Detect which cell encompasses the target text, then output its [x, y] center coordinate. 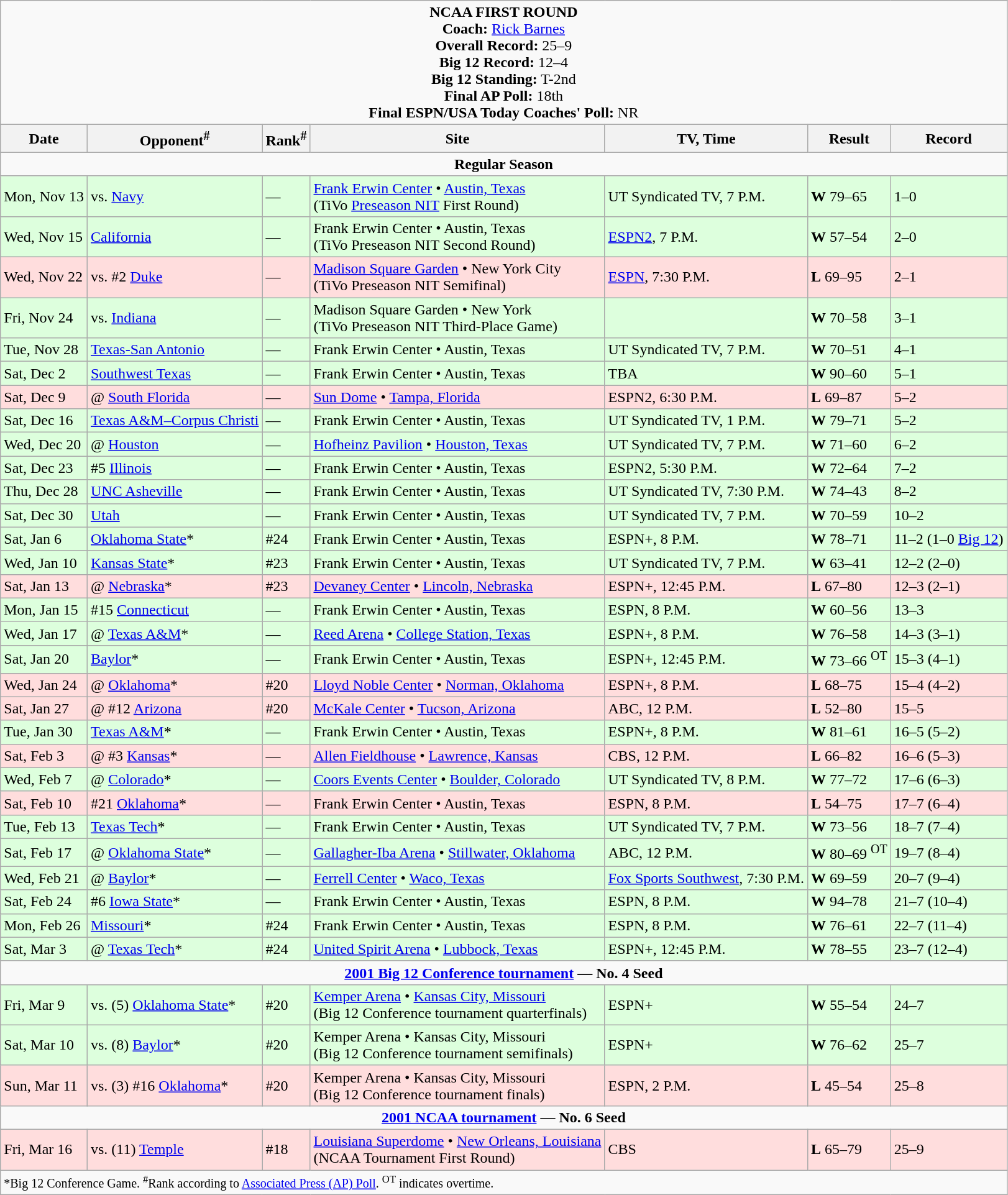
vs. (8) Baylor* [174, 1045]
Fri, Nov 24 [44, 318]
W 55–54 [849, 1004]
Oklahoma State* [174, 539]
UT Syndicated TV, 1 P.M. [706, 421]
Louisiana Superdome • New Orleans, Louisiana(NCAA Tournament First Round) [457, 1150]
W 63–41 [849, 562]
25–8 [948, 1085]
Sat, Mar 3 [44, 949]
W 79–71 [849, 421]
24–7 [948, 1004]
W 74–43 [849, 492]
Wed, Nov 22 [44, 277]
L 67–80 [849, 586]
Ferrell Center • Waco, Texas [457, 878]
L 68–75 [849, 685]
Regular Season [503, 164]
W 79–65 [849, 196]
Sat, Dec 23 [44, 468]
L 54–75 [849, 803]
Opponent# [174, 139]
Madison Square Garden • New York City(TiVo Preseason NIT Semifinal) [457, 277]
vs. Navy [174, 196]
L 66–82 [849, 756]
Sat, Feb 17 [44, 853]
10–2 [948, 515]
TBA [706, 373]
Wed, Jan 24 [44, 685]
14–3 (3–1) [948, 633]
W 69–59 [849, 878]
vs. (5) Oklahoma State* [174, 1004]
Texas-San Antonio [174, 350]
ESPN, 2 P.M. [706, 1085]
W 90–60 [849, 373]
17–7 (6–4) [948, 803]
W 71–60 [849, 444]
Sat, Jan 27 [44, 708]
L 52–80 [849, 708]
17–6 (6–3) [948, 779]
#15 Connecticut [174, 610]
TV, Time [706, 139]
Hofheinz Pavilion • Houston, Texas [457, 444]
Sat, Dec 2 [44, 373]
Tue, Feb 13 [44, 826]
16–6 (5–3) [948, 756]
Missouri* [174, 925]
Sat, Dec 16 [44, 421]
W 73–56 [849, 826]
12–2 (2–0) [948, 562]
ESPN2, 7 P.M. [706, 236]
#5 Illinois [174, 468]
Sat, Mar 10 [44, 1045]
Sat, Jan 13 [44, 586]
Tue, Jan 30 [44, 732]
UT Syndicated TV, 7:30 P.M. [706, 492]
@ Nebraska* [174, 586]
#6 Iowa State* [174, 902]
Thu, Dec 28 [44, 492]
Frank Erwin Center • Austin, Texas(TiVo Preseason NIT First Round) [457, 196]
W 76–58 [849, 633]
Sat, Feb 24 [44, 902]
@ South Florida [174, 397]
@ Texas Tech* [174, 949]
2001 NCAA tournament — No. 6 Seed [503, 1118]
Frank Erwin Center • Austin, Texas(TiVo Preseason NIT Second Round) [457, 236]
L 65–79 [849, 1150]
W 57–54 [849, 236]
W 78–55 [849, 949]
Sat, Feb 3 [44, 756]
2–1 [948, 277]
Devaney Center • Lincoln, Nebraska [457, 586]
W 77–72 [849, 779]
2–0 [948, 236]
Rank# [286, 139]
ESPN2, 6:30 P.M. [706, 397]
Madison Square Garden • New York(TiVo Preseason NIT Third-Place Game) [457, 318]
vs. #2 Duke [174, 277]
3–1 [948, 318]
Reed Arena • College Station, Texas [457, 633]
W 81–61 [849, 732]
Fri, Mar 16 [44, 1150]
@ #12 Arizona [174, 708]
16–5 (5–2) [948, 732]
15–3 (4–1) [948, 659]
@ Baylor* [174, 878]
12–3 (2–1) [948, 586]
11–2 (1–0 Big 12) [948, 539]
18–7 (7–4) [948, 826]
7–2 [948, 468]
19–7 (8–4) [948, 853]
@ Colorado* [174, 779]
Fox Sports Southwest, 7:30 P.M. [706, 878]
2001 Big 12 Conference tournament — No. 4 Seed [503, 973]
15–4 (4–2) [948, 685]
Kansas State* [174, 562]
Wed, Feb 7 [44, 779]
United Spirit Arena • Lubbock, Texas [457, 949]
22–7 (11–4) [948, 925]
8–2 [948, 492]
Lloyd Noble Center • Norman, Oklahoma [457, 685]
1–0 [948, 196]
W 70–51 [849, 350]
@ Houston [174, 444]
23–7 (12–4) [948, 949]
Utah [174, 515]
vs. (11) Temple [174, 1150]
15–5 [948, 708]
W 76–61 [849, 925]
W 76–62 [849, 1045]
Sun, Mar 11 [44, 1085]
Mon, Nov 13 [44, 196]
L 45–54 [849, 1085]
Mon, Feb 26 [44, 925]
Date [44, 139]
Sat, Dec 30 [44, 515]
UT Syndicated TV, 8 P.M. [706, 779]
20–7 (9–4) [948, 878]
Wed, Nov 15 [44, 236]
Southwest Texas [174, 373]
Kemper Arena • Kansas City, Missouri(Big 12 Conference tournament finals) [457, 1085]
W 72–64 [849, 468]
Gallagher-Iba Arena • Stillwater, Oklahoma [457, 853]
L 69–87 [849, 397]
@ #3 Kansas* [174, 756]
Sat, Jan 6 [44, 539]
CBS, 12 P.M. [706, 756]
Wed, Jan 10 [44, 562]
CBS [706, 1150]
Wed, Feb 21 [44, 878]
Wed, Jan 17 [44, 633]
Sun Dome • Tampa, Florida [457, 397]
Sat, Dec 9 [44, 397]
Mon, Jan 15 [44, 610]
vs. (3) #16 Oklahoma* [174, 1085]
W 70–59 [849, 515]
@ Oklahoma* [174, 685]
4–1 [948, 350]
Kemper Arena • Kansas City, Missouri(Big 12 Conference tournament semifinals) [457, 1045]
#18 [286, 1150]
W 70–58 [849, 318]
ESPN2, 5:30 P.M. [706, 468]
ESPN, 7:30 P.M. [706, 277]
vs. Indiana [174, 318]
Baylor* [174, 659]
McKale Center • Tucson, Arizona [457, 708]
L 69–95 [849, 277]
Texas A&M* [174, 732]
13–3 [948, 610]
California [174, 236]
6–2 [948, 444]
Result [849, 139]
#21 Oklahoma* [174, 803]
Fri, Mar 9 [44, 1004]
W 80–69 OT [849, 853]
Allen Fieldhouse • Lawrence, Kansas [457, 756]
W 78–71 [849, 539]
Wed, Dec 20 [44, 444]
Site [457, 139]
Sat, Jan 20 [44, 659]
@ Oklahoma State* [174, 853]
25–7 [948, 1045]
Kemper Arena • Kansas City, Missouri(Big 12 Conference tournament quarterfinals) [457, 1004]
UNC Asheville [174, 492]
W 60–56 [849, 610]
W 94–78 [849, 902]
@ Texas A&M* [174, 633]
Tue, Nov 28 [44, 350]
5–1 [948, 373]
Texas A&M–Corpus Christi [174, 421]
25–9 [948, 1150]
W 73–66 OT [849, 659]
Sat, Feb 10 [44, 803]
Coors Events Center • Boulder, Colorado [457, 779]
21–7 (10–4) [948, 902]
Record [948, 139]
Texas Tech* [174, 826]
*Big 12 Conference Game. #Rank according to Associated Press (AP) Poll. OT indicates overtime. [503, 1183]
